Locate the cell with the specified text and output its [x, y] center coordinate. 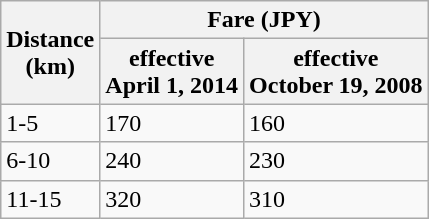
160 [336, 123]
230 [336, 161]
320 [172, 199]
170 [172, 123]
6-10 [50, 161]
Fare (JPY) [264, 20]
effectiveOctober 19, 2008 [336, 72]
Distance(km) [50, 52]
1-5 [50, 123]
240 [172, 161]
11-15 [50, 199]
310 [336, 199]
effectiveApril 1, 2014 [172, 72]
